Provide the [x, y] coordinate of the cell's center where the given text is located.  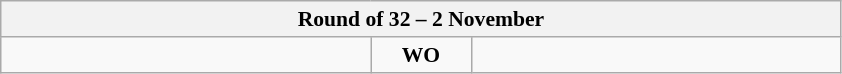
WO [421, 55]
Round of 32 – 2 November [421, 19]
